Return [x, y] of the center of cell containing provided text 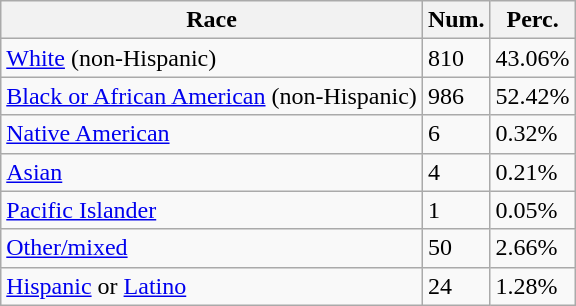
White (non-Hispanic) [212, 58]
0.21% [532, 172]
810 [456, 58]
6 [456, 134]
Race [212, 20]
Asian [212, 172]
Pacific Islander [212, 210]
50 [456, 248]
2.66% [532, 248]
1 [456, 210]
24 [456, 286]
0.32% [532, 134]
Perc. [532, 20]
Black or African American (non-Hispanic) [212, 96]
986 [456, 96]
Hispanic or Latino [212, 286]
52.42% [532, 96]
1.28% [532, 286]
Num. [456, 20]
43.06% [532, 58]
Native American [212, 134]
0.05% [532, 210]
4 [456, 172]
Other/mixed [212, 248]
